From the cell containing the given text, extract its center point as (x, y) coordinate. 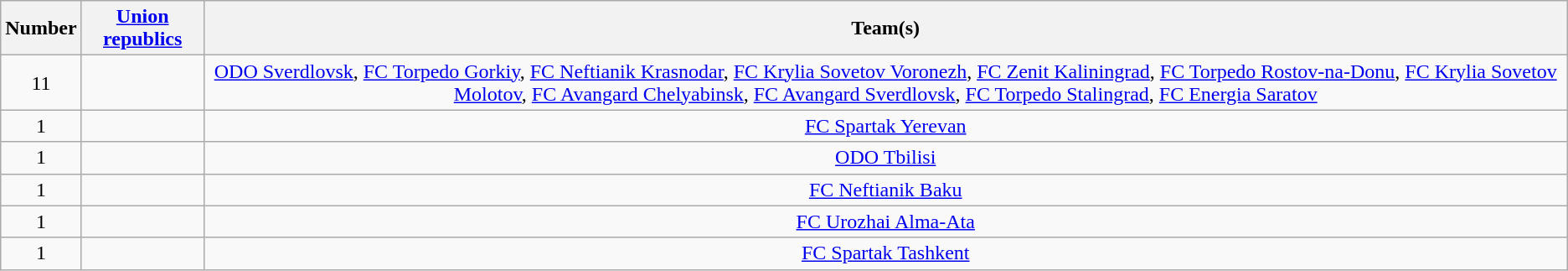
FC Neftianik Baku (885, 190)
Team(s) (885, 29)
FC Urozhai Alma-Ata (885, 221)
Union republics (142, 29)
FC Spartak Yerevan (885, 126)
FC Spartak Tashkent (885, 253)
11 (41, 82)
Number (41, 29)
ODO Tbilisi (885, 158)
